Identify which cell holds the provided text, then report its [x, y] central coordinate. 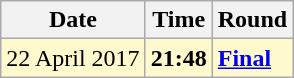
21:48 [178, 58]
Round [252, 20]
Final [252, 58]
Time [178, 20]
Date [73, 20]
22 April 2017 [73, 58]
